Output the [X, Y] coordinate of the center of the cell containing the given text.  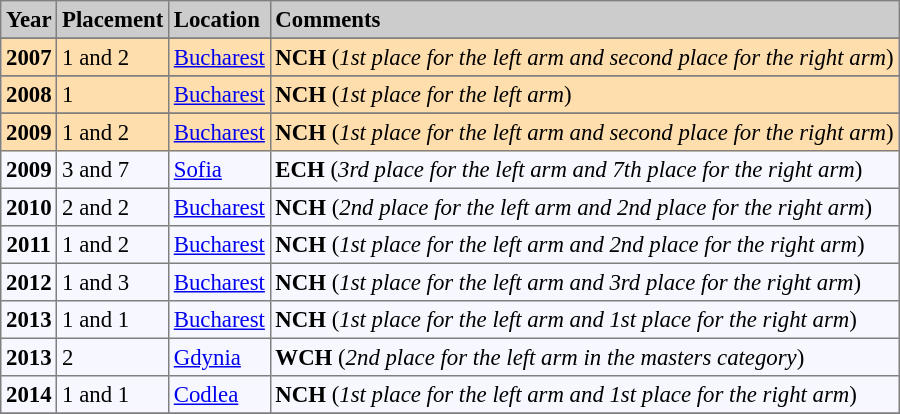
Comments [584, 20]
2 [113, 357]
2008 [29, 95]
NCH (1st place for the left arm) [584, 95]
3 and 7 [113, 170]
Sofia [220, 170]
ECH (3rd place for the left arm and 7th place for the right arm) [584, 170]
Location [220, 20]
NCH (2nd place for the left arm and 2nd place for the right arm) [584, 207]
2014 [29, 395]
Year [29, 20]
2010 [29, 207]
1 [113, 95]
2007 [29, 57]
1 and 3 [113, 282]
Placement [113, 20]
2012 [29, 282]
2 and 2 [113, 207]
2011 [29, 245]
Gdynia [220, 357]
NCH (1st place for the left arm and 3rd place for the right arm) [584, 282]
Codlea [220, 395]
NCH (1st place for the left arm and 2nd place for the right arm) [584, 245]
WCH (2nd place for the left arm in the masters category) [584, 357]
